From the cell containing the given text, extract its center point as [X, Y] coordinate. 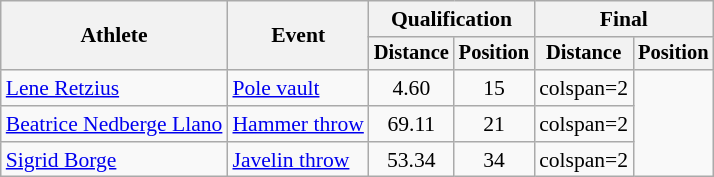
15 [494, 88]
Qualification [452, 19]
Beatrice Nedberge Llano [114, 124]
69.11 [412, 124]
Athlete [114, 36]
Hammer throw [298, 124]
21 [494, 124]
Final [624, 19]
4.60 [412, 88]
Pole vault [298, 88]
Event [298, 36]
Lene Retzius [114, 88]
